Capture the cell that displays the provided text and extract its [x, y] central coordinate. 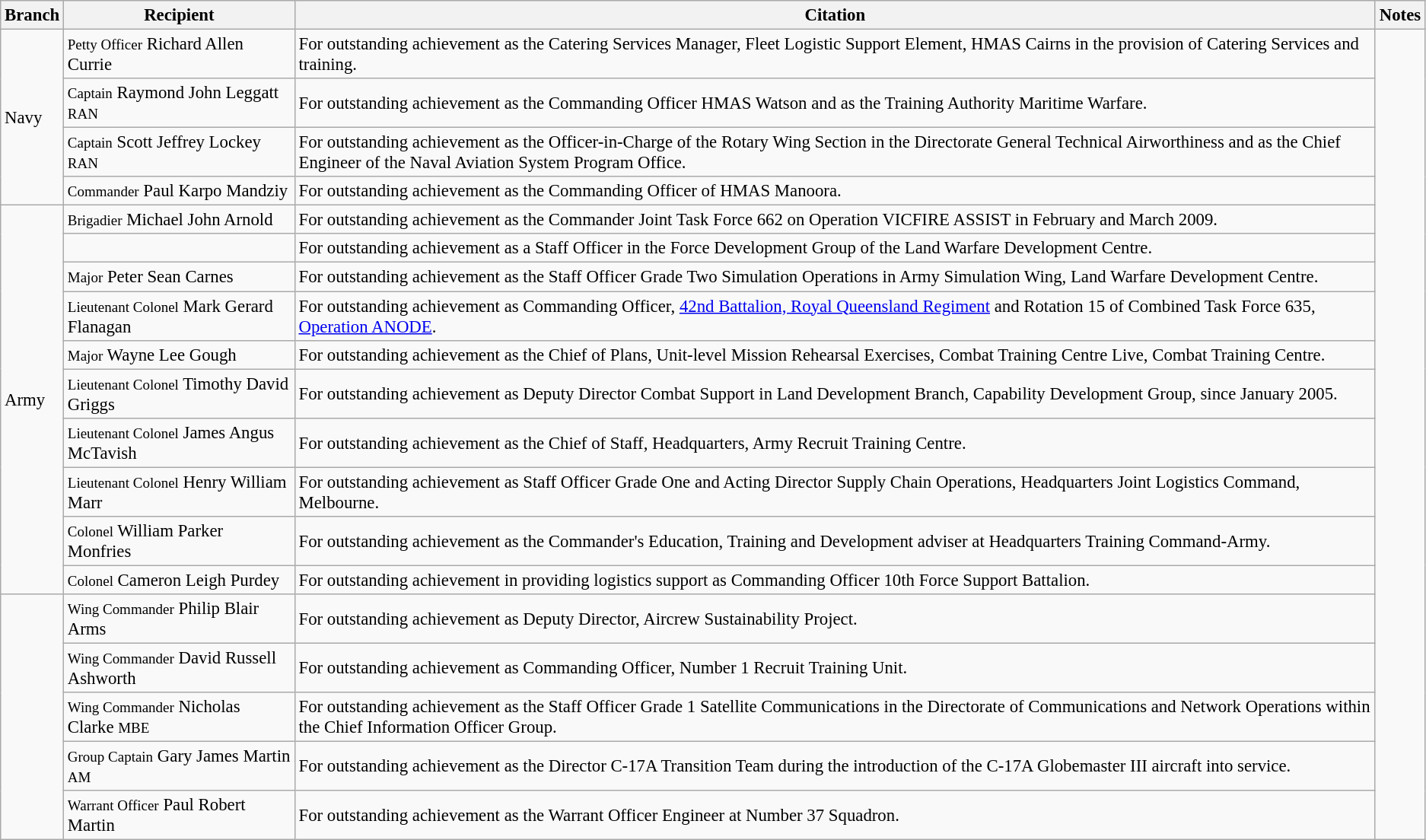
Petty Officer Richard Allen Currie [180, 55]
For outstanding achievement as the Commander's Education, Training and Development adviser at Headquarters Training Command-Army. [835, 542]
Notes [1400, 15]
Lieutenant Colonel James Angus McTavish [180, 443]
For outstanding achievement as the Commander Joint Task Force 662 on Operation VICFIRE ASSIST in February and March 2009. [835, 220]
Army [32, 400]
Commander Paul Karpo Mandziy [180, 191]
For outstanding achievement as the Staff Officer Grade Two Simulation Operations in Army Simulation Wing, Land Warfare Development Centre. [835, 277]
For outstanding achievement as Staff Officer Grade One and Acting Director Supply Chain Operations, Headquarters Joint Logistics Command, Melbourne. [835, 492]
For outstanding achievement as a Staff Officer in the Force Development Group of the Land Warfare Development Centre. [835, 249]
Warrant Officer Paul Robert Martin [180, 816]
For outstanding achievement as the Warrant Officer Engineer at Number 37 Squadron. [835, 816]
Lieutenant Colonel Henry William Marr [180, 492]
Wing Commander Philip Blair Arms [180, 619]
For outstanding achievement as the Commanding Officer HMAS Watson and as the Training Authority Maritime Warfare. [835, 103]
For outstanding achievement as Deputy Director Combat Support in Land Development Branch, Capability Development Group, since January 2005. [835, 394]
Colonel William Parker Monfries [180, 542]
Navy [32, 117]
Captain Scott Jeffrey Lockey RAN [180, 152]
Major Wayne Lee Gough [180, 355]
For outstanding achievement as the Commanding Officer of HMAS Manoora. [835, 191]
Colonel Cameron Leigh Purdey [180, 580]
Brigadier Michael John Arnold [180, 220]
Recipient [180, 15]
Major Peter Sean Carnes [180, 277]
For outstanding achievement as Commanding Officer, Number 1 Recruit Training Unit. [835, 668]
Lieutenant Colonel Timothy David Griggs [180, 394]
Wing Commander David Russell Ashworth [180, 668]
For outstanding achievement as the Chief of Staff, Headquarters, Army Recruit Training Centre. [835, 443]
For outstanding achievement as Deputy Director, Aircrew Sustainability Project. [835, 619]
Captain Raymond John Leggatt RAN [180, 103]
Lieutenant Colonel Mark Gerard Flanagan [180, 317]
Citation [835, 15]
Wing Commander Nicholas Clarke MBE [180, 717]
For outstanding achievement in providing logistics support as Commanding Officer 10th Force Support Battalion. [835, 580]
Group Captain Gary James Martin AM [180, 767]
For outstanding achievement as the Chief of Plans, Unit-level Mission Rehearsal Exercises, Combat Training Centre Live, Combat Training Centre. [835, 355]
For outstanding achievement as the Director C-17A Transition Team during the introduction of the C-17A Globemaster III aircraft into service. [835, 767]
Branch [32, 15]
